Output the (X, Y) coordinate of the center of the cell containing the given text.  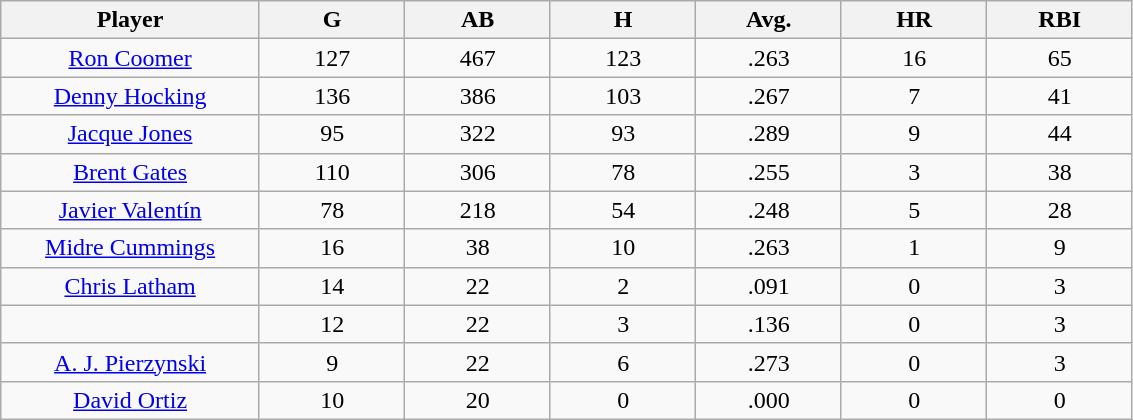
Player (130, 20)
AB (478, 20)
41 (1060, 96)
6 (623, 362)
RBI (1060, 20)
44 (1060, 134)
2 (623, 286)
1 (914, 248)
.273 (769, 362)
5 (914, 210)
A. J. Pierzynski (130, 362)
.091 (769, 286)
.136 (769, 324)
386 (478, 96)
218 (478, 210)
20 (478, 400)
H (623, 20)
28 (1060, 210)
.255 (769, 172)
David Ortiz (130, 400)
Javier Valentín (130, 210)
467 (478, 58)
Avg. (769, 20)
93 (623, 134)
322 (478, 134)
Denny Hocking (130, 96)
Jacque Jones (130, 134)
.289 (769, 134)
123 (623, 58)
7 (914, 96)
Ron Coomer (130, 58)
95 (332, 134)
Midre Cummings (130, 248)
G (332, 20)
Chris Latham (130, 286)
65 (1060, 58)
103 (623, 96)
.267 (769, 96)
HR (914, 20)
127 (332, 58)
136 (332, 96)
110 (332, 172)
.000 (769, 400)
Brent Gates (130, 172)
.248 (769, 210)
14 (332, 286)
54 (623, 210)
12 (332, 324)
306 (478, 172)
